Return (X, Y) of the center of cell containing provided text 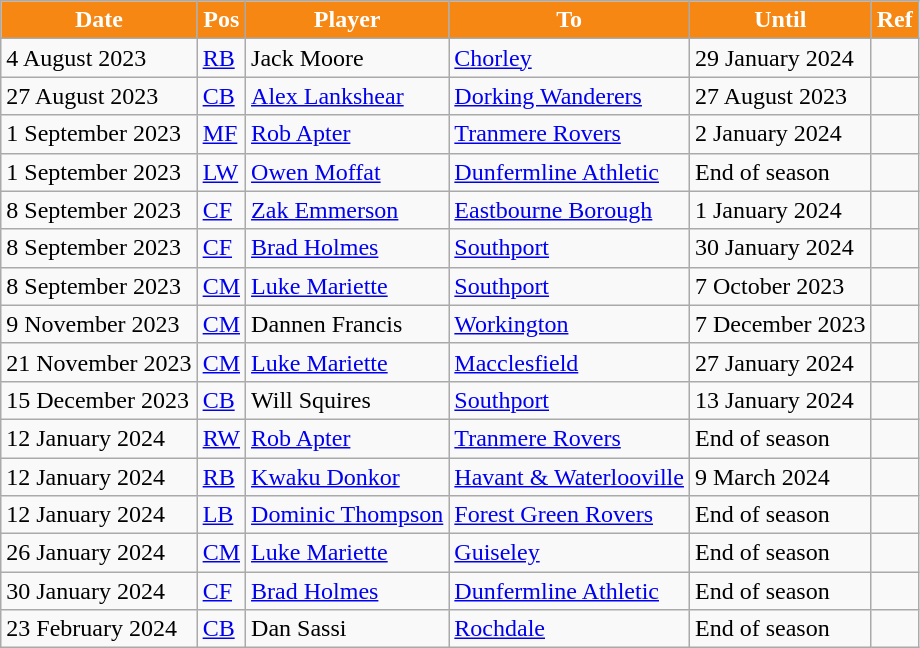
Workington (570, 324)
7 October 2023 (780, 286)
Havant & Waterlooville (570, 477)
Until (780, 20)
LB (221, 515)
Kwaku Donkor (348, 477)
2 January 2024 (780, 134)
26 January 2024 (99, 553)
Macclesfield (570, 362)
To (570, 20)
MF (221, 134)
Alex Lankshear (348, 96)
Ref (894, 20)
7 December 2023 (780, 324)
Player (348, 20)
27 January 2024 (780, 362)
Eastbourne Borough (570, 210)
Date (99, 20)
Dominic Thompson (348, 515)
4 August 2023 (99, 58)
1 January 2024 (780, 210)
LW (221, 172)
Pos (221, 20)
RW (221, 438)
Chorley (570, 58)
21 November 2023 (99, 362)
Will Squires (348, 400)
Dan Sassi (348, 629)
Zak Emmerson (348, 210)
Forest Green Rovers (570, 515)
Jack Moore (348, 58)
Owen Moffat (348, 172)
Dannen Francis (348, 324)
9 March 2024 (780, 477)
15 December 2023 (99, 400)
29 January 2024 (780, 58)
Dorking Wanderers (570, 96)
13 January 2024 (780, 400)
Guiseley (570, 553)
23 February 2024 (99, 629)
9 November 2023 (99, 324)
Rochdale (570, 629)
